Capture the cell that displays the provided text and extract its [X, Y] central coordinate. 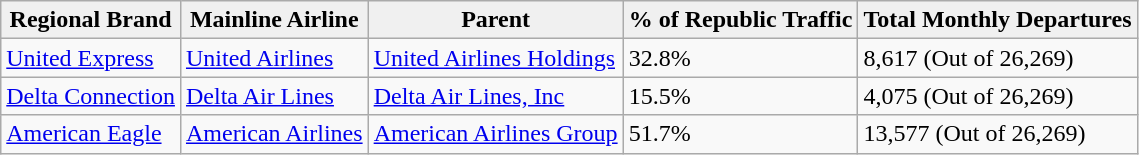
Total Monthly Departures [998, 20]
4,075 (Out of 26,269) [998, 96]
13,577 (Out of 26,269) [998, 134]
United Express [91, 58]
8,617 (Out of 26,269) [998, 58]
Delta Air Lines, Inc [496, 96]
United Airlines Holdings [496, 58]
American Airlines [274, 134]
American Eagle [91, 134]
Delta Connection [91, 96]
American Airlines Group [496, 134]
United Airlines [274, 58]
51.7% [740, 134]
Parent [496, 20]
Mainline Airline [274, 20]
15.5% [740, 96]
Delta Air Lines [274, 96]
% of Republic Traffic [740, 20]
Regional Brand [91, 20]
32.8% [740, 58]
